Capture the cell that displays the provided text and extract its [X, Y] central coordinate. 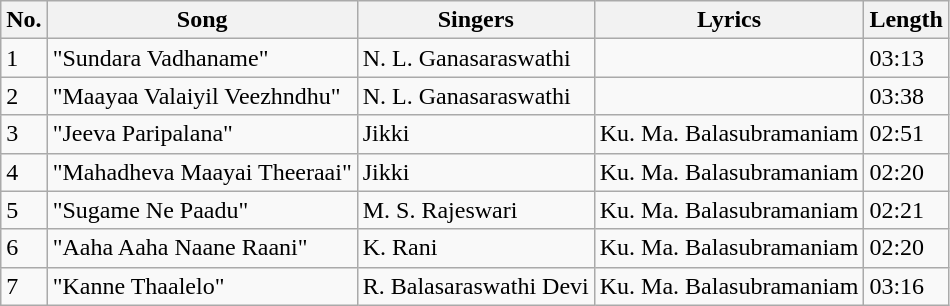
03:38 [906, 96]
4 [24, 172]
02:51 [906, 134]
"Kanne Thaalelo" [202, 286]
Song [202, 20]
1 [24, 58]
Lyrics [729, 20]
02:21 [906, 210]
5 [24, 210]
K. Rani [476, 248]
03:16 [906, 286]
03:13 [906, 58]
"Sugame Ne Paadu" [202, 210]
"Mahadheva Maayai Theeraai" [202, 172]
"Aaha Aaha Naane Raani" [202, 248]
"Jeeva Paripalana" [202, 134]
2 [24, 96]
"Sundara Vadhaname" [202, 58]
R. Balasaraswathi Devi [476, 286]
Length [906, 20]
No. [24, 20]
7 [24, 286]
Singers [476, 20]
3 [24, 134]
M. S. Rajeswari [476, 210]
"Maayaa Valaiyil Veezhndhu" [202, 96]
6 [24, 248]
